Output the (x, y) coordinate of the center of the cell containing the given text.  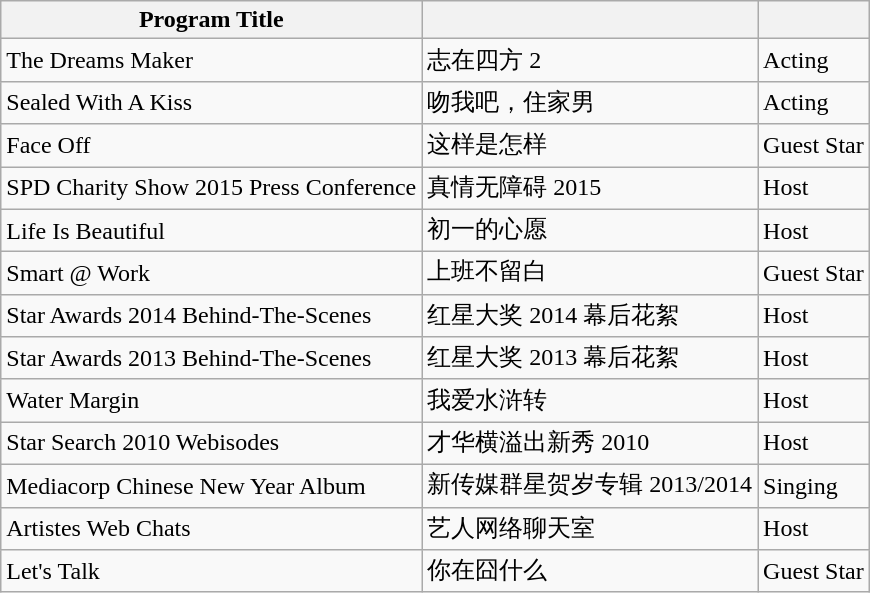
Smart @ Work (212, 274)
Let's Talk (212, 572)
初一的心愿 (590, 230)
Water Margin (212, 400)
我爱水浒转 (590, 400)
上班不留白 (590, 274)
Mediacorp Chinese New Year Album (212, 486)
Life Is Beautiful (212, 230)
Star Awards 2013 Behind-The-Scenes (212, 358)
才华横溢出新秀 2010 (590, 444)
Singing (814, 486)
红星大奖 2013 幕后花絮 (590, 358)
Sealed With A Kiss (212, 102)
这样是怎样 (590, 146)
Star Search 2010 Webisodes (212, 444)
Face Off (212, 146)
Star Awards 2014 Behind-The-Scenes (212, 316)
志在四方 2 (590, 60)
The Dreams Maker (212, 60)
吻我吧，住家男 (590, 102)
Artistes Web Chats (212, 528)
艺人网络聊天室 (590, 528)
新传媒群星贺岁专辑 2013/2014 (590, 486)
你在囧什么 (590, 572)
Program Title (212, 20)
红星大奖 2014 幕后花絮 (590, 316)
真情无障碍 2015 (590, 188)
SPD Charity Show 2015 Press Conference (212, 188)
